Pinpoint the cell where the given text exists, returning its (X, Y) midpoint coordinate. 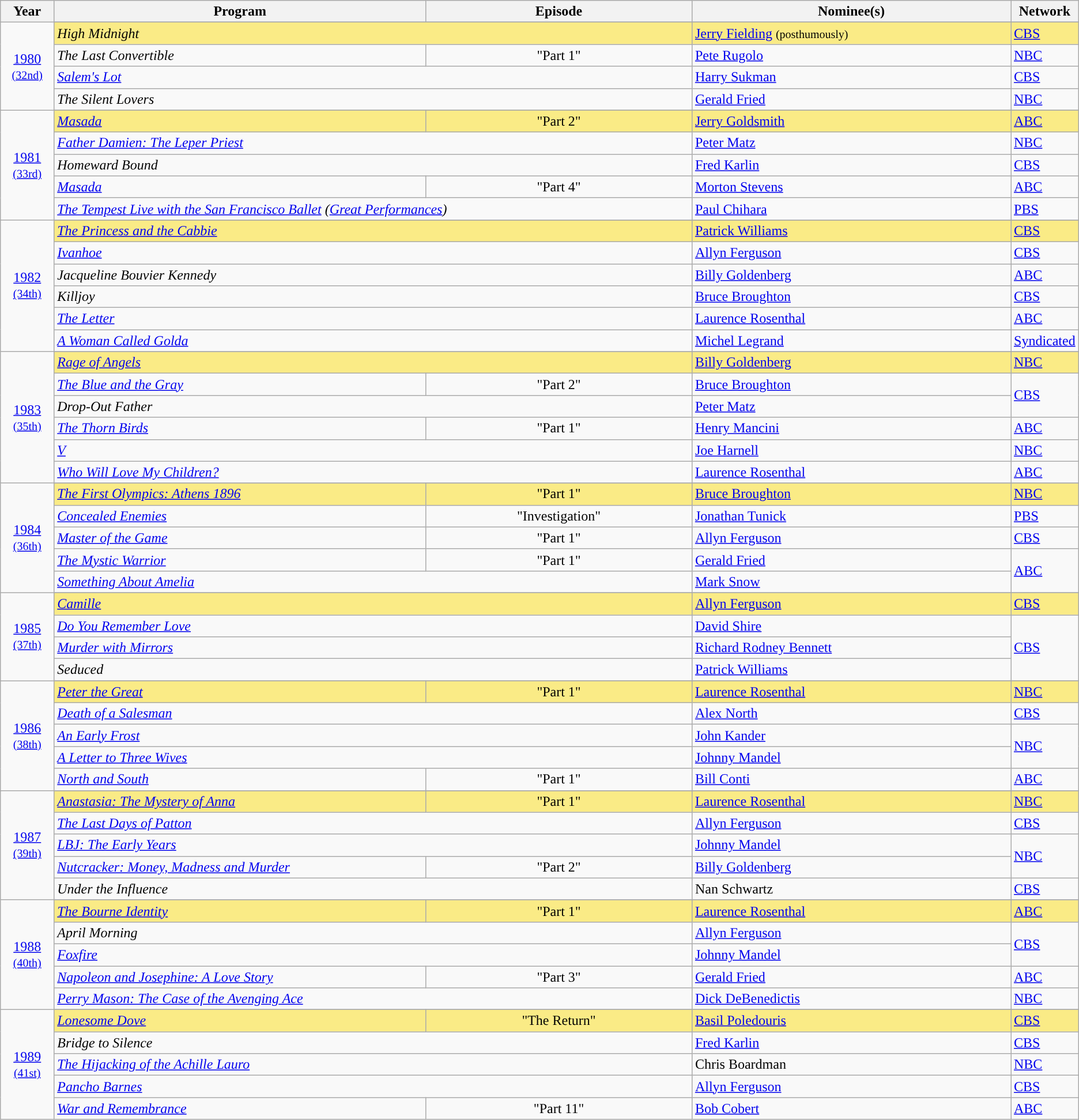
Anastasia: The Mystery of Anna (240, 801)
Michel Legrand (851, 341)
Do You Remember Love (373, 625)
1983(35th) (28, 417)
Something About Amelia (373, 582)
1981(33rd) (28, 165)
Drop-Out Father (373, 406)
The Hijacking of the Achille Lauro (373, 1065)
LBJ: The Early Years (373, 845)
Basil Poledouris (851, 1021)
High Midnight (373, 33)
Nutcracker: Money, Madness and Murder (240, 867)
Lonesome Dove (240, 1021)
The Letter (373, 319)
1984(36th) (28, 538)
Program (240, 12)
1980(32nd) (28, 66)
Morton Stevens (851, 187)
North and South (240, 779)
1987(39th) (28, 845)
Ivanhoe (373, 252)
Pancho Barnes (373, 1087)
Mark Snow (851, 582)
An Early Frost (373, 736)
David Shire (851, 625)
Camille (373, 604)
Syndicated (1045, 341)
Paul Chihara (851, 209)
Who Will Love My Children? (373, 472)
The Princess and the Cabbie (373, 231)
Alex North (851, 714)
Rage of Angels (373, 363)
The Last Convertible (240, 55)
Napoleon and Josephine: A Love Story (240, 977)
1985(37th) (28, 636)
Perry Mason: The Case of the Avenging Ace (373, 999)
Chris Boardman (851, 1065)
"Investigation" (559, 516)
Jonathan Tunick (851, 516)
"Part 11" (559, 1108)
Peter the Great (240, 692)
Killjoy (373, 297)
"Part 3" (559, 977)
Foxfire (373, 955)
V (373, 450)
Nan Schwartz (851, 889)
Network (1045, 12)
Richard Rodney Bennett (851, 648)
Jacqueline Bouvier Kennedy (373, 275)
"The Return" (559, 1021)
April Morning (373, 933)
Death of a Salesman (373, 714)
The Bourne Identity (240, 911)
1986(38th) (28, 736)
Dick DeBenedictis (851, 999)
The Last Days of Patton (373, 823)
Pete Rugolo (851, 55)
Year (28, 12)
The Thorn Birds (240, 428)
The Mystic Warrior (240, 560)
A Woman Called Golda (373, 341)
A Letter to Three Wives (373, 757)
1982(34th) (28, 285)
"Part 4" (559, 187)
Nominee(s) (851, 12)
The Tempest Live with the San Francisco Ballet (Great Performances) (373, 209)
Seduced (373, 670)
The First Olympics: Athens 1896 (240, 494)
Father Damien: The Leper Priest (373, 143)
Harry Sukman (851, 77)
War and Remembrance (240, 1108)
Master of the Game (240, 538)
Episode (559, 12)
Jerry Goldsmith (851, 121)
John Kander (851, 736)
The Blue and the Gray (240, 384)
Salem's Lot (373, 77)
Under the Influence (373, 889)
Jerry Fielding (posthumously) (851, 33)
Henry Mancini (851, 428)
The Silent Lovers (373, 99)
Murder with Mirrors (373, 648)
Homeward Bound (373, 165)
Bridge to Silence (373, 1043)
1988(40th) (28, 955)
Concealed Enemies (240, 516)
Joe Harnell (851, 450)
Bill Conti (851, 779)
1989(41st) (28, 1065)
Bob Cobert (851, 1108)
